Determine the [x, y] coordinate at the center of the cell enclosing the given text.  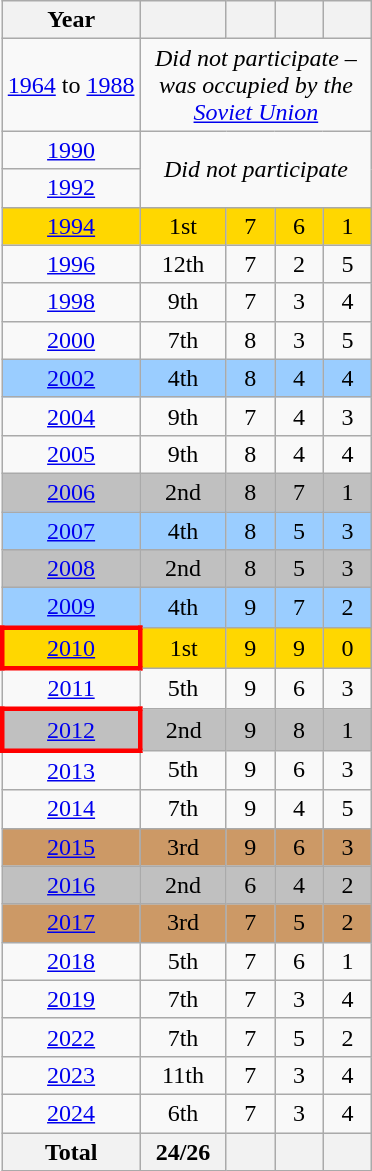
24/26 [183, 1151]
2017 [71, 923]
Did not participate – was occupied by the Soviet Union [256, 85]
Did not participate [256, 169]
Year [71, 20]
2024 [71, 1113]
2015 [71, 847]
2008 [71, 569]
2000 [71, 340]
1996 [71, 264]
1994 [71, 226]
2002 [71, 378]
1990 [71, 150]
12th [183, 264]
0 [348, 648]
2022 [71, 1037]
2019 [71, 999]
2007 [71, 531]
6th [183, 1113]
2012 [71, 730]
2011 [71, 688]
2006 [71, 492]
2018 [71, 961]
2004 [71, 416]
2016 [71, 885]
11th [183, 1075]
1998 [71, 302]
2013 [71, 770]
2009 [71, 608]
2010 [71, 648]
1992 [71, 188]
2014 [71, 809]
Total [71, 1151]
2023 [71, 1075]
2005 [71, 454]
1964 to 1988 [71, 85]
